Pinpoint the cell where the given text exists, returning its (X, Y) midpoint coordinate. 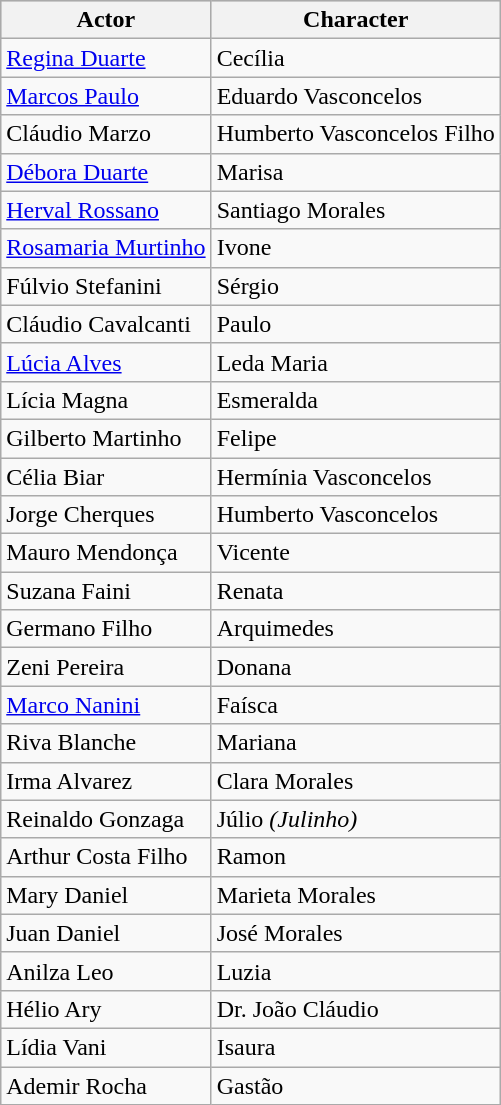
Ramon (356, 857)
Humberto Vasconcelos Filho (356, 134)
Lícia Magna (106, 400)
Sérgio (356, 286)
Mauro Mendonça (106, 553)
Marieta Morales (356, 895)
Faísca (356, 705)
Germano Filho (106, 629)
Cláudio Marzo (106, 134)
Célia Biar (106, 477)
Ademir Rocha (106, 1085)
Dr. João Cláudio (356, 1009)
Juan Daniel (106, 933)
Gilberto Martinho (106, 438)
Mariana (356, 743)
Marco Nanini (106, 705)
Jorge Cherques (106, 515)
Regina Duarte (106, 58)
Ivone (356, 248)
Esmeralda (356, 400)
Fúlvio Stefanini (106, 286)
Hermínia Vasconcelos (356, 477)
Irma Alvarez (106, 781)
Eduardo Vasconcelos (356, 96)
Anilza Leo (106, 971)
Hélio Ary (106, 1009)
Débora Duarte (106, 172)
Humberto Vasconcelos (356, 515)
Felipe (356, 438)
Vicente (356, 553)
Rosamaria Murtinho (106, 248)
Marisa (356, 172)
Arthur Costa Filho (106, 857)
Cecília (356, 58)
Leda Maria (356, 362)
Marcos Paulo (106, 96)
Lídia Vani (106, 1047)
Actor (106, 20)
Character (356, 20)
Luzia (356, 971)
Isaura (356, 1047)
Donana (356, 667)
Júlio (Julinho) (356, 819)
Renata (356, 591)
Gastão (356, 1085)
Mary Daniel (106, 895)
Herval Rossano (106, 210)
Riva Blanche (106, 743)
Lúcia Alves (106, 362)
Arquimedes (356, 629)
Suzana Faini (106, 591)
Cláudio Cavalcanti (106, 324)
Santiago Morales (356, 210)
Zeni Pereira (106, 667)
Reinaldo Gonzaga (106, 819)
Clara Morales (356, 781)
Paulo (356, 324)
José Morales (356, 933)
